Return the (x, y) coordinate for the center point of the cell that contains the specified text.  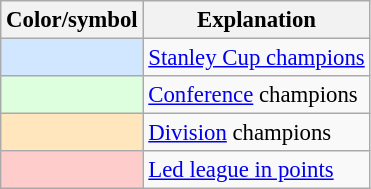
Led league in points (256, 170)
Division champions (256, 133)
Explanation (256, 20)
Stanley Cup champions (256, 58)
Conference champions (256, 95)
Color/symbol (72, 20)
